Scan for the cell matching the given text and deliver its (x, y) coordinate at center. 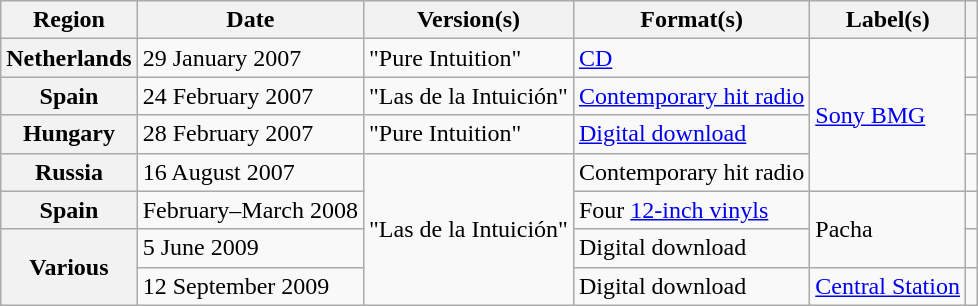
Pacha (888, 229)
12 September 2009 (250, 286)
28 February 2007 (250, 134)
February–March 2008 (250, 210)
5 June 2009 (250, 248)
CD (691, 58)
Hungary (69, 134)
Date (250, 20)
Various (69, 267)
Label(s) (888, 20)
16 August 2007 (250, 172)
Central Station (888, 286)
Version(s) (468, 20)
Netherlands (69, 58)
Sony BMG (888, 115)
Format(s) (691, 20)
29 January 2007 (250, 58)
Four 12-inch vinyls (691, 210)
Region (69, 20)
24 February 2007 (250, 96)
Russia (69, 172)
